Determine the (x, y) coordinate at the center of the cell enclosing the given text.  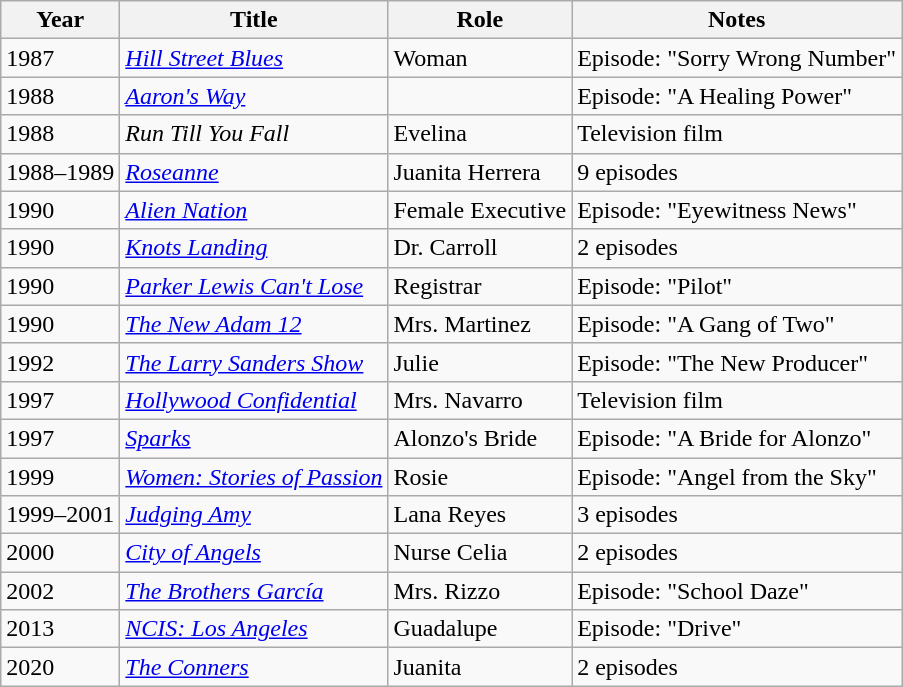
The Larry Sanders Show (254, 362)
Lana Reyes (480, 515)
Title (254, 20)
2020 (60, 667)
3 episodes (737, 515)
Evelina (480, 134)
NCIS: Los Angeles (254, 629)
Juanita Herrera (480, 172)
Episode: "Eyewitness News" (737, 210)
Roseanne (254, 172)
1987 (60, 58)
Mrs. Navarro (480, 400)
Episode: "Pilot" (737, 286)
City of Angels (254, 553)
Female Executive (480, 210)
Episode: "School Daze" (737, 591)
Rosie (480, 477)
Knots Landing (254, 248)
Woman (480, 58)
Role (480, 20)
2002 (60, 591)
The New Adam 12 (254, 324)
Hill Street Blues (254, 58)
2000 (60, 553)
Alien Nation (254, 210)
Mrs. Rizzo (480, 591)
Dr. Carroll (480, 248)
Parker Lewis Can't Lose (254, 286)
Women: Stories of Passion (254, 477)
Julie (480, 362)
Alonzo's Bride (480, 438)
Episode: "A Bride for Alonzo" (737, 438)
9 episodes (737, 172)
Mrs. Martinez (480, 324)
Episode: "Angel from the Sky" (737, 477)
1988–1989 (60, 172)
The Conners (254, 667)
Juanita (480, 667)
2013 (60, 629)
Sparks (254, 438)
Notes (737, 20)
Aaron's Way (254, 96)
Episode: "A Gang of Two" (737, 324)
Year (60, 20)
Run Till You Fall (254, 134)
1992 (60, 362)
Guadalupe (480, 629)
Episode: "A Healing Power" (737, 96)
Episode: "Sorry Wrong Number" (737, 58)
Nurse Celia (480, 553)
Hollywood Confidential (254, 400)
Episode: "The New Producer" (737, 362)
1999–2001 (60, 515)
Episode: "Drive" (737, 629)
1999 (60, 477)
Registrar (480, 286)
Judging Amy (254, 515)
The Brothers García (254, 591)
